Extract the [x, y] coordinate from the center of the cell holding the provided text.  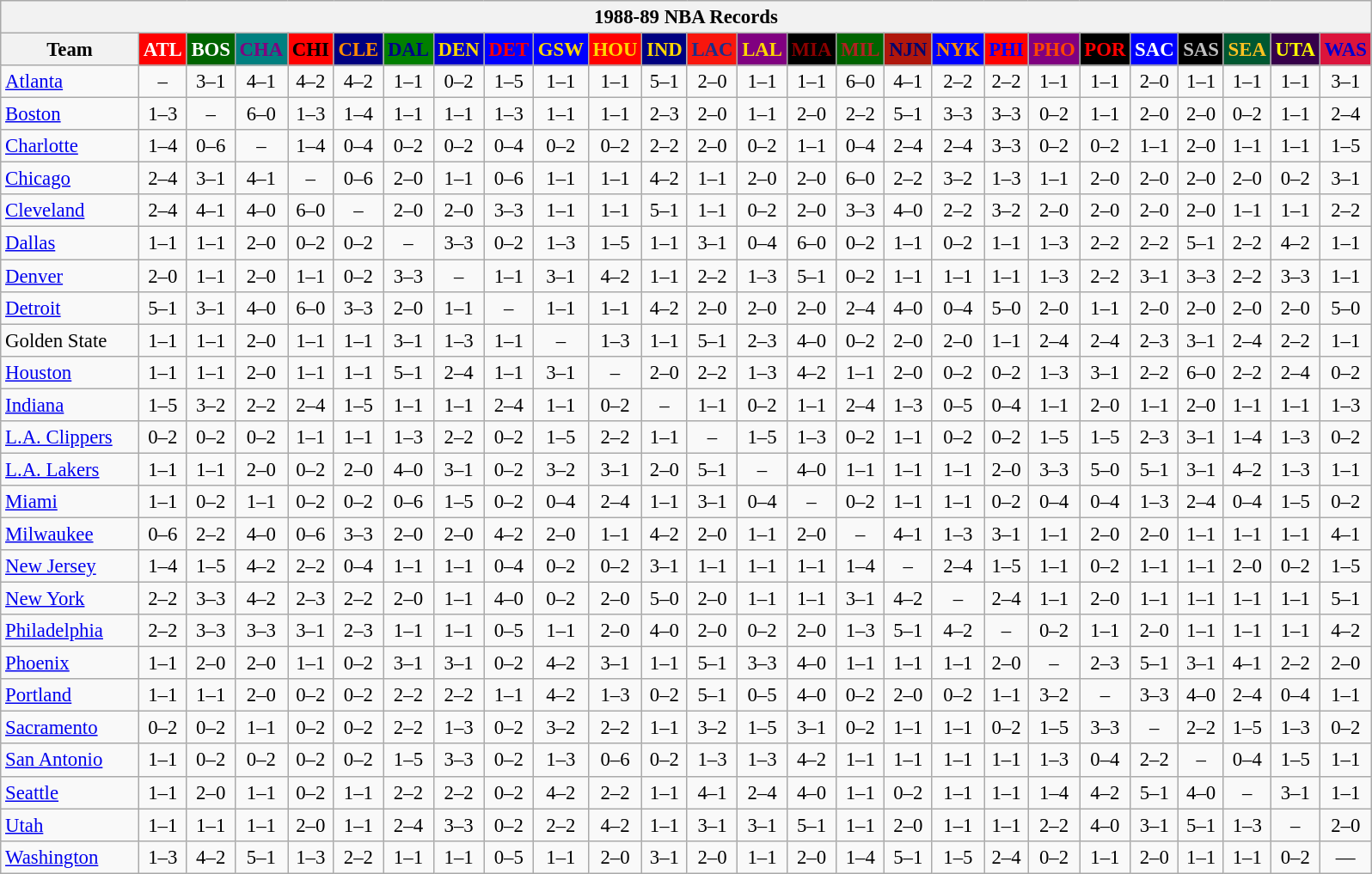
L.A. Clippers [70, 437]
1988-89 NBA Records [686, 17]
IND [665, 50]
LAC [712, 50]
Charlotte [70, 146]
Washington [70, 857]
MIA [812, 50]
MIL [861, 50]
UTA [1295, 50]
Golden State [70, 340]
Denver [70, 276]
Boston [70, 114]
L.A. Lakers [70, 469]
ATL [162, 50]
Utah [70, 825]
Team [70, 50]
HOU [616, 50]
Miami [70, 502]
Phoenix [70, 663]
CLE [358, 50]
CHI [310, 50]
— [1345, 857]
PHO [1054, 50]
Detroit [70, 308]
Dallas [70, 243]
DAL [409, 50]
PHI [1006, 50]
NJN [908, 50]
SAC [1155, 50]
Portland [70, 695]
Philadelphia [70, 631]
New Jersey [70, 566]
Chicago [70, 179]
SEA [1246, 50]
Milwaukee [70, 534]
DEN [459, 50]
WAS [1345, 50]
Indiana [70, 405]
POR [1106, 50]
Houston [70, 372]
DET [509, 50]
CHA [261, 50]
New York [70, 599]
NYK [958, 50]
LAL [762, 50]
Cleveland [70, 211]
BOS [211, 50]
Atlanta [70, 82]
Sacramento [70, 728]
GSW [560, 50]
San Antonio [70, 761]
Seattle [70, 792]
SAS [1201, 50]
